Output the (X, Y) coordinate of the center of the cell containing the given text.  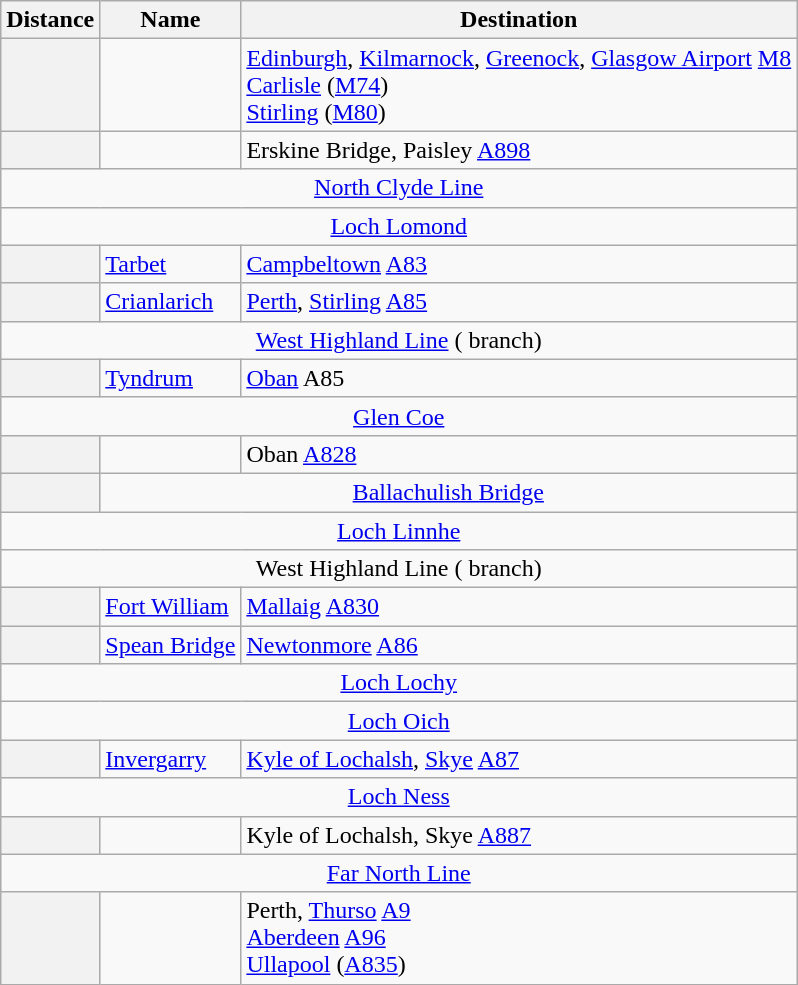
Destination (519, 20)
North Clyde Line (399, 188)
Loch Lochy (399, 683)
Erskine Bridge, Paisley A898 (519, 150)
Kyle of Lochalsh, Skye A87 (519, 759)
Invergarry (170, 759)
Tarbet (170, 264)
Mallaig A830 (519, 607)
Newtonmore A86 (519, 645)
Tyndrum (170, 378)
Perth, Thurso A9Aberdeen A96Ullapool (A835) (519, 938)
Far North Line (399, 873)
Distance (50, 20)
Campbeltown A83 (519, 264)
Oban A85 (519, 378)
Ballachulish Bridge (448, 492)
Loch Oich (399, 721)
Name (170, 20)
Crianlarich (170, 302)
Spean Bridge (170, 645)
Oban A828 (519, 454)
Fort William (170, 607)
Loch Lomond (399, 226)
Glen Coe (399, 416)
Perth, Stirling A85 (519, 302)
Kyle of Lochalsh, Skye A887 (519, 835)
Edinburgh, Kilmarnock, Greenock, Glasgow Airport M8Carlisle (M74)Stirling (M80) (519, 85)
Loch Linnhe (399, 531)
Loch Ness (399, 797)
